For the text-containing cell, return its midpoint in [X, Y] coordinate format. 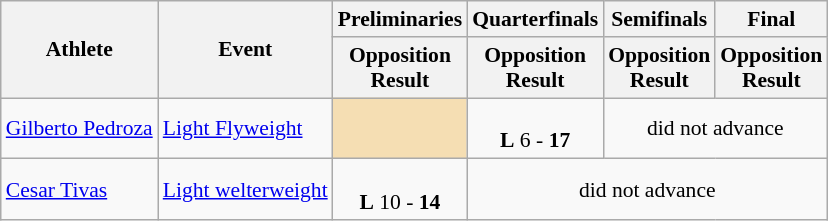
Final [771, 19]
L 10 - 14 [400, 190]
L 6 - 17 [535, 128]
Cesar Tivas [80, 190]
Quarterfinals [535, 19]
Athlete [80, 50]
Semifinals [659, 19]
Preliminaries [400, 19]
Light welterweight [246, 190]
Light Flyweight [246, 128]
Gilberto Pedroza [80, 128]
Event [246, 50]
